Capture the cell that displays the provided text and extract its [X, Y] central coordinate. 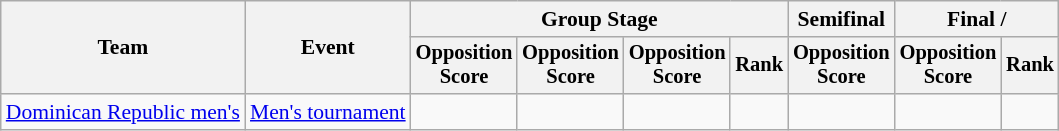
Group Stage [600, 19]
Dominican Republic men's [123, 112]
Event [328, 48]
Team [123, 48]
Final / [977, 19]
Semifinal [842, 19]
Men's tournament [328, 112]
